Scan for the cell matching the given text and deliver its [x, y] coordinate at center. 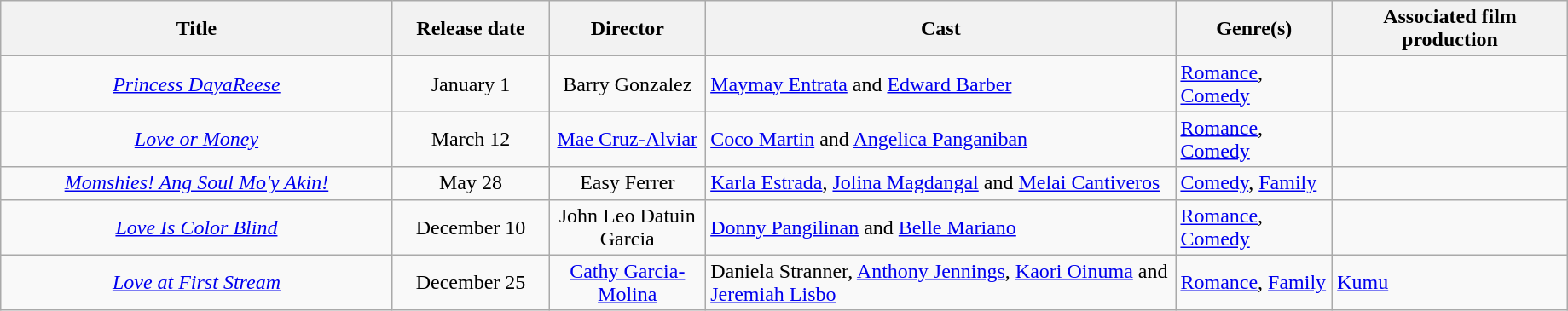
Love at First Stream [196, 283]
January 1 [471, 84]
Comedy, Family [1254, 183]
Romance, Family [1254, 283]
Cast [941, 29]
Title [196, 29]
Princess DayaReese [196, 84]
Love or Money [196, 140]
Donny Pangilinan and Belle Mariano [941, 227]
Kumu [1450, 283]
December 10 [471, 227]
Cathy Garcia-Molina [628, 283]
Love Is Color Blind [196, 227]
Mae Cruz-Alviar [628, 140]
December 25 [471, 283]
Barry Gonzalez [628, 84]
Easy Ferrer [628, 183]
Director [628, 29]
Daniela Stranner, Anthony Jennings, Kaori Oinuma and Jeremiah Lisbo [941, 283]
Genre(s) [1254, 29]
May 28 [471, 183]
John Leo Datuin Garcia [628, 227]
Karla Estrada, Jolina Magdangal and Melai Cantiveros [941, 183]
Release date [471, 29]
March 12 [471, 140]
Maymay Entrata and Edward Barber [941, 84]
Momshies! Ang Soul Mo'y Akin! [196, 183]
Associated film production [1450, 29]
Coco Martin and Angelica Panganiban [941, 140]
